Search for the cell housing the specified text and yield its [x, y] center coordinate. 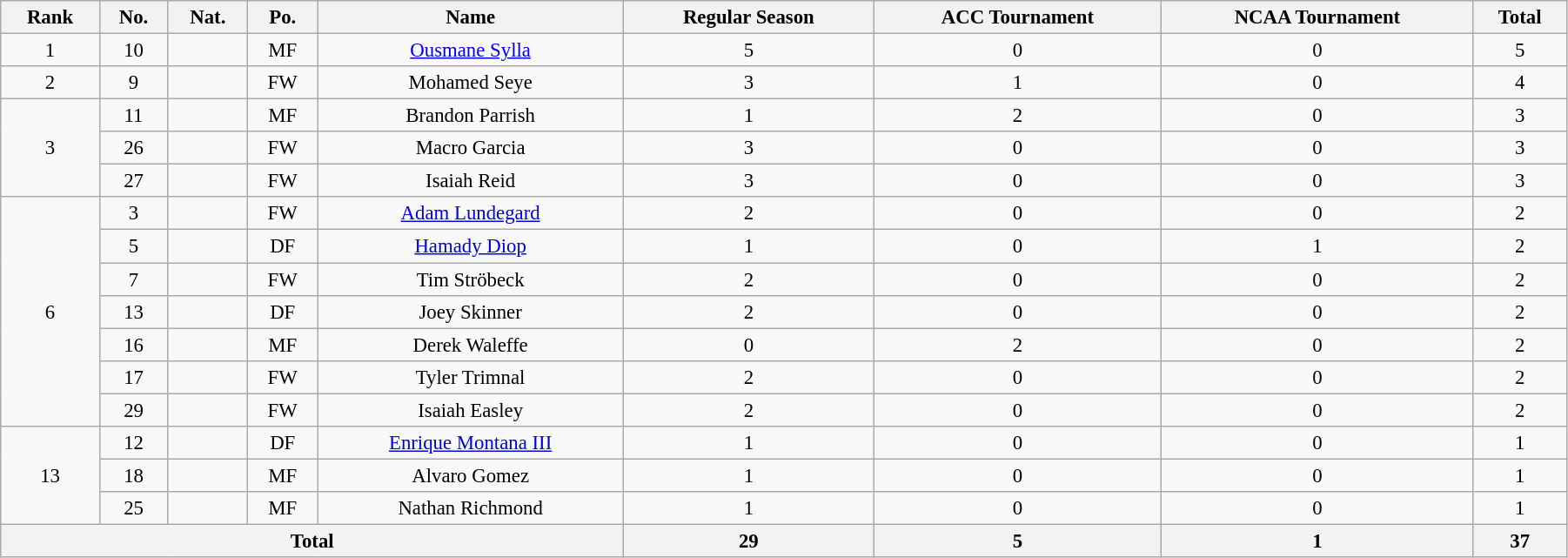
18 [134, 475]
7 [134, 279]
Enrique Montana III [471, 443]
Name [471, 17]
Nathan Richmond [471, 508]
17 [134, 377]
Po. [283, 17]
Brandon Parrish [471, 116]
12 [134, 443]
Alvaro Gomez [471, 475]
Tyler Trimnal [471, 377]
Adam Lundegard [471, 213]
Mohamed Seye [471, 83]
Isaiah Reid [471, 181]
16 [134, 345]
Tim Ströbeck [471, 279]
Rank [50, 17]
27 [134, 181]
Regular Season [748, 17]
ACC Tournament [1018, 17]
Hamady Diop [471, 246]
Joey Skinner [471, 312]
26 [134, 148]
NCAA Tournament [1317, 17]
6 [50, 312]
10 [134, 50]
37 [1520, 541]
No. [134, 17]
Macro Garcia [471, 148]
4 [1520, 83]
9 [134, 83]
Isaiah Easley [471, 410]
Ousmane Sylla [471, 50]
25 [134, 508]
Derek Waleffe [471, 345]
11 [134, 116]
Nat. [208, 17]
